Locate the cell with the specified text and output its (X, Y) center coordinate. 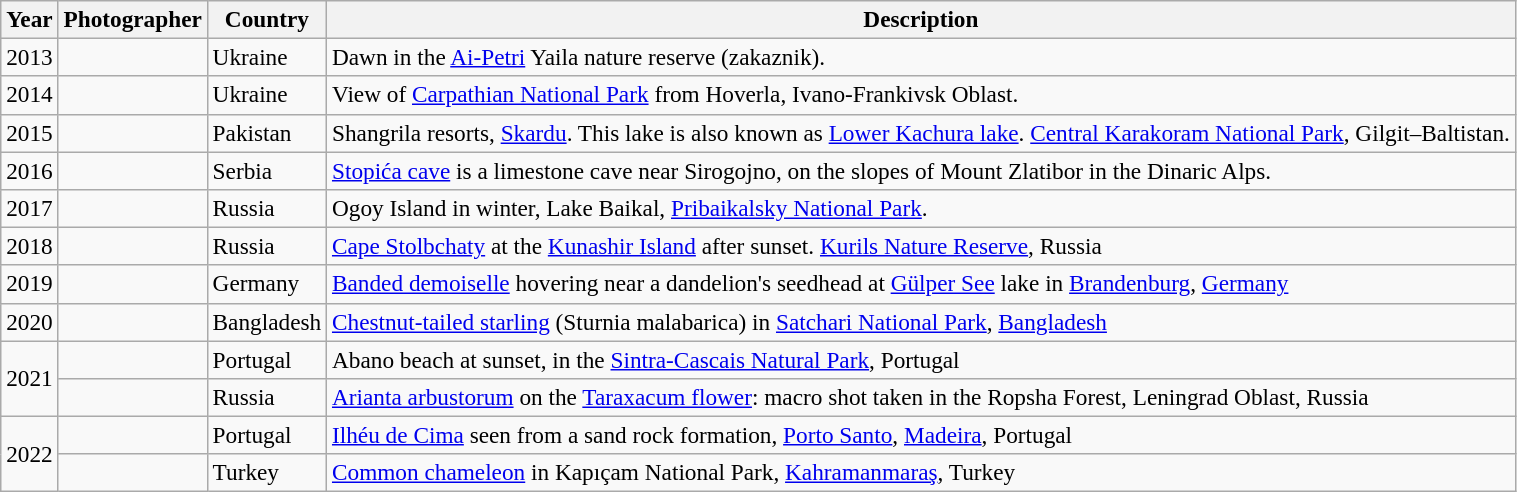
Ogoy Island in winter, Lake Baikal, Pribaikalsky National Park. (922, 208)
2019 (30, 284)
Description (922, 19)
Abano beach at sunset, in the Sintra-Cascais Natural Park, Portugal (922, 359)
Stopića cave is a limestone cave near Sirogojno, on the slopes of Mount Zlatibor in the Dinaric Alps. (922, 170)
2017 (30, 208)
2021 (30, 378)
Germany (266, 284)
2018 (30, 246)
Arianta arbustorum on the Taraxacum flower: macro shot taken in the Ropsha Forest, Leningrad Oblast, Russia (922, 397)
Common chameleon in Kapıçam National Park, Kahramanmaraş, Turkey (922, 473)
Country (266, 19)
2015 (30, 133)
Dawn in the Ai-Petri Yaila nature reserve (zakaznik). (922, 57)
Banded demoiselle hovering near a dandelion's seedhead at Gülper See lake in Brandenburg, Germany (922, 284)
Ilhéu de Cima seen from a sand rock formation, Porto Santo, Madeira, Portugal (922, 435)
Bangladesh (266, 322)
Cape Stolbchaty at the Kunashir Island after sunset. Kurils Nature Reserve, Russia (922, 246)
Chestnut-tailed starling (Sturnia malabarica) in Satchari National Park, Bangladesh (922, 322)
Year (30, 19)
Serbia (266, 170)
2022 (30, 454)
Pakistan (266, 133)
Shangrila resorts, Skardu. This lake is also known as Lower Kachura lake. Central Karakoram National Park, Gilgit–Baltistan. (922, 133)
View of Carpathian National Park from Hoverla, Ivano-Frankivsk Oblast. (922, 95)
2020 (30, 322)
2013 (30, 57)
2016 (30, 170)
Photographer (132, 19)
Turkey (266, 473)
2014 (30, 95)
